Determine the (x, y) coordinate at the center of the cell enclosing the given text.  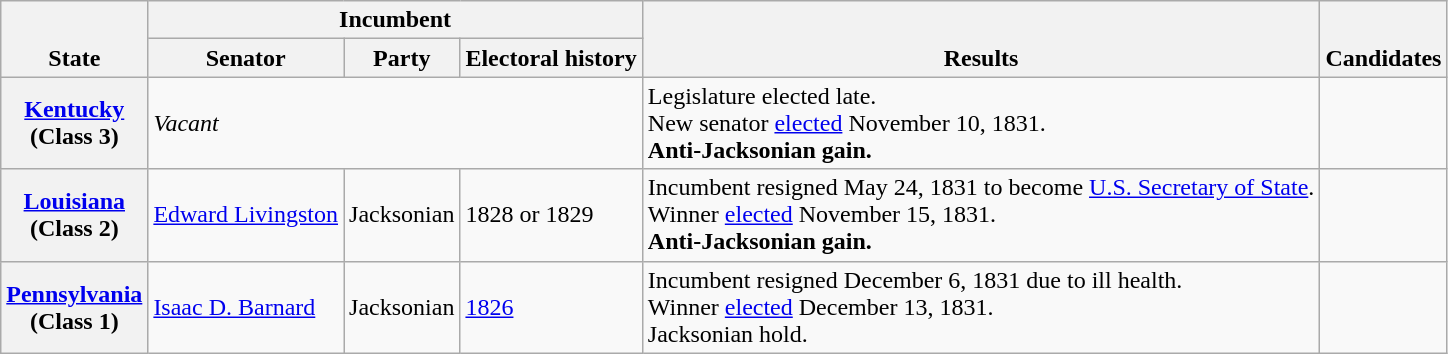
Louisiana(Class 2) (74, 215)
Electoral history (551, 58)
Isaac D. Barnard (246, 307)
Results (981, 39)
Senator (246, 58)
Incumbent resigned December 6, 1831 due to ill health.Winner elected December 13, 1831.Jacksonian hold. (981, 307)
Incumbent (395, 20)
1828 or 1829 (551, 215)
1826 (551, 307)
Legislature elected late.New senator elected November 10, 1831.Anti-Jacksonian gain. (981, 123)
Incumbent resigned May 24, 1831 to become U.S. Secretary of State.Winner elected November 15, 1831.Anti-Jacksonian gain. (981, 215)
Party (402, 58)
State (74, 39)
Kentucky(Class 3) (74, 123)
Vacant (395, 123)
Candidates (1384, 39)
Pennsylvania(Class 1) (74, 307)
Edward Livingston (246, 215)
